Find where the given text appears and provide that cell's center as (X, Y) coordinate. 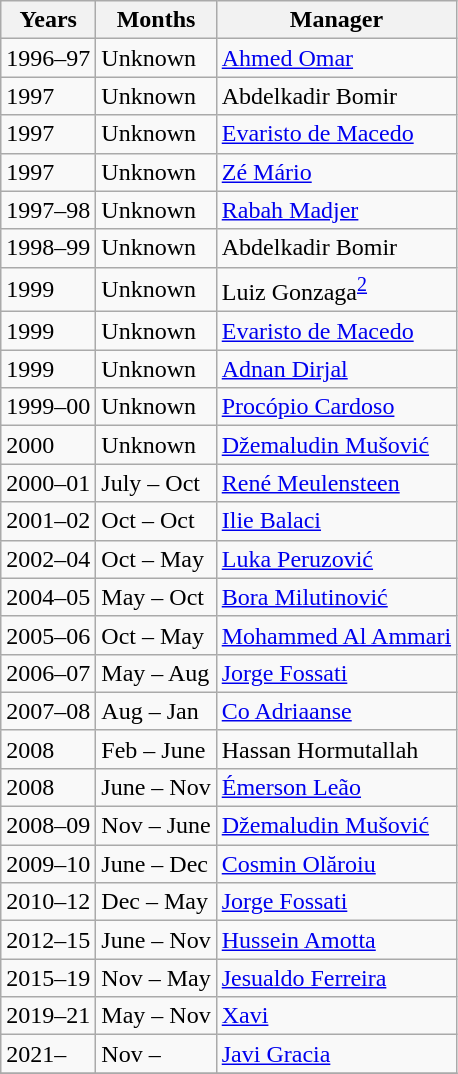
Xavi (336, 1016)
Cosmin Olăroiu (336, 864)
2004–05 (48, 597)
2001–02 (48, 521)
Luiz Gonzaga2 (336, 290)
Mohammed Al Ammari (336, 635)
Nov – May (156, 978)
Feb – June (156, 749)
1998–99 (48, 248)
1997–98 (48, 210)
2021– (48, 1054)
Aug – Jan (156, 711)
2012–15 (48, 940)
Bora Milutinović (336, 597)
Luka Peruzović (336, 559)
Zé Mário (336, 172)
2010–12 (48, 902)
1996–97 (48, 58)
Co Adriaanse (336, 711)
Nov – June (156, 826)
2006–07 (48, 673)
Adnan Dirjal (336, 369)
Ilie Balaci (336, 521)
2009–10 (48, 864)
May – Nov (156, 1016)
Dec – May (156, 902)
Jesualdo Ferreira (336, 978)
2005–06 (48, 635)
May – Aug (156, 673)
2000–01 (48, 483)
Oct – Oct (156, 521)
June – Dec (156, 864)
2008–09 (48, 826)
Émerson Leão (336, 787)
May – Oct (156, 597)
2015–19 (48, 978)
July – Oct (156, 483)
Years (48, 20)
Procópio Cardoso (336, 407)
Manager (336, 20)
Nov – (156, 1054)
Months (156, 20)
2002–04 (48, 559)
2019–21 (48, 1016)
Hassan Hormutallah (336, 749)
Ahmed Omar (336, 58)
Javi Gracia (336, 1054)
René Meulensteen (336, 483)
Hussein Amotta (336, 940)
Rabah Madjer (336, 210)
2000 (48, 445)
1999–00 (48, 407)
2007–08 (48, 711)
